Scan for the cell matching the given text and deliver its [X, Y] coordinate at center. 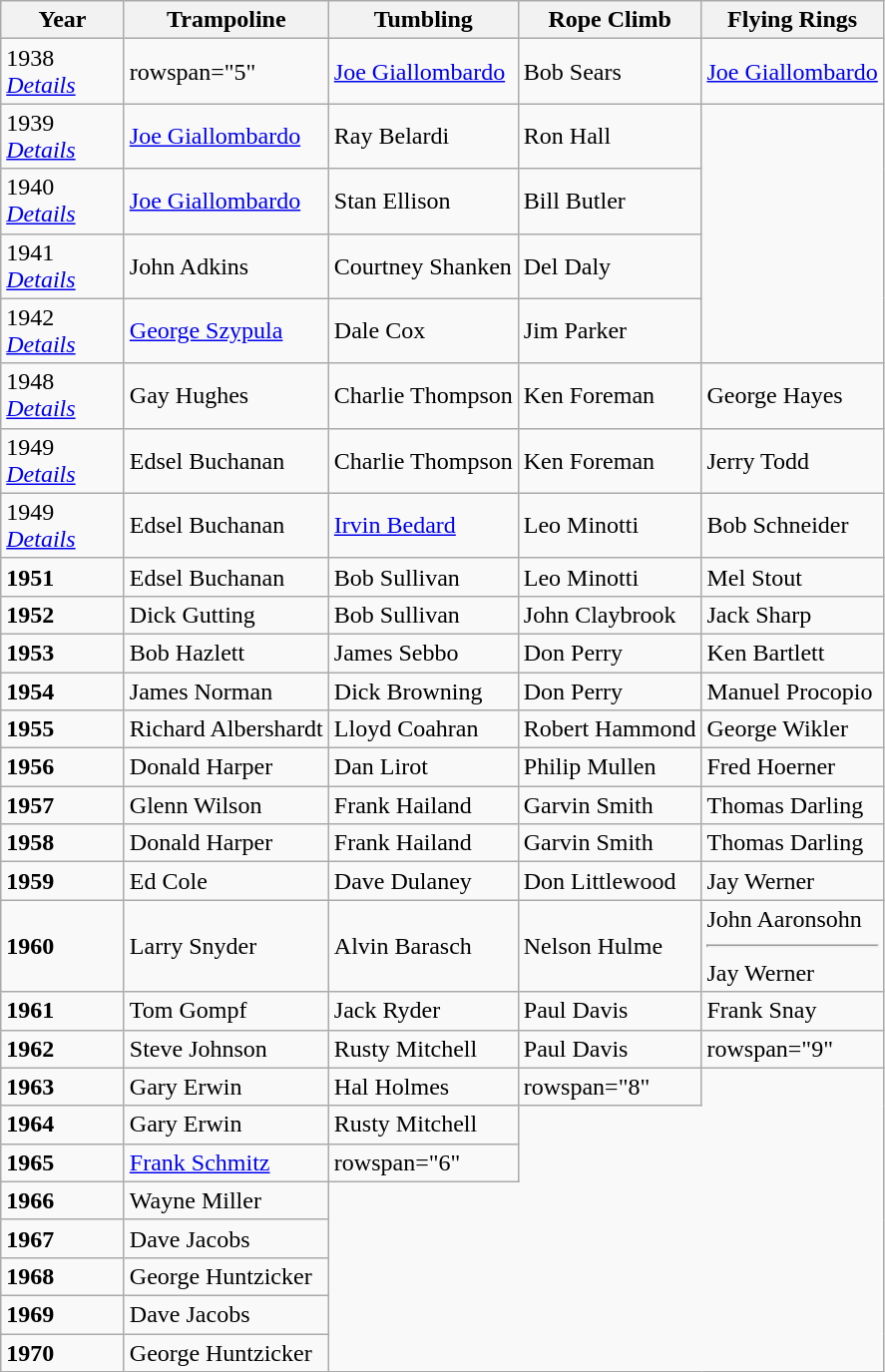
1940Details [63, 202]
rowspan="6" [423, 1162]
Trampoline [225, 20]
1960 [63, 946]
1970 [63, 1352]
Tom Gompf [225, 1011]
John Aaronsohn Jay Werner [792, 946]
James Norman [225, 691]
1964 [63, 1125]
James Sebbo [423, 653]
George Szypula [225, 331]
1957 [63, 805]
Dave Dulaney [423, 881]
Dan Lirot [423, 767]
George Hayes [792, 395]
1954 [63, 691]
Bob Schneider [792, 525]
Nelson Hulme [610, 946]
1953 [63, 653]
Stan Ellison [423, 202]
1938Details [63, 72]
Steve Johnson [225, 1049]
Richard Albershardt [225, 729]
1939Details [63, 136]
John Claybrook [610, 615]
George Wikler [792, 729]
1942Details [63, 331]
Rope Climb [610, 20]
1965 [63, 1162]
Philip Mullen [610, 767]
Mel Stout [792, 577]
Flying Rings [792, 20]
Dick Gutting [225, 615]
Irvin Bedard [423, 525]
Ron Hall [610, 136]
Ed Cole [225, 881]
1967 [63, 1238]
Larry Snyder [225, 946]
Ray Belardi [423, 136]
Jack Sharp [792, 615]
Alvin Barasch [423, 946]
Manuel Procopio [792, 691]
1966 [63, 1200]
1951 [63, 577]
Robert Hammond [610, 729]
Jim Parker [610, 331]
1952 [63, 615]
Frank Snay [792, 1011]
Ken Bartlett [792, 653]
Gay Hughes [225, 395]
Jerry Todd [792, 461]
rowspan="8" [610, 1087]
1956 [63, 767]
Year [63, 20]
Dale Cox [423, 331]
Tumbling [423, 20]
1955 [63, 729]
1968 [63, 1276]
rowspan="5" [225, 72]
Don Littlewood [610, 881]
Courtney Shanken [423, 265]
1958 [63, 843]
John Adkins [225, 265]
Del Daly [610, 265]
1959 [63, 881]
Glenn Wilson [225, 805]
Bob Sears [610, 72]
1963 [63, 1087]
Wayne Miller [225, 1200]
rowspan="9" [792, 1049]
Frank Schmitz [225, 1162]
1969 [63, 1314]
Jay Werner [792, 881]
Hal Holmes [423, 1087]
1941Details [63, 265]
Lloyd Coahran [423, 729]
Bob Hazlett [225, 653]
Dick Browning [423, 691]
1962 [63, 1049]
Jack Ryder [423, 1011]
1961 [63, 1011]
1948Details [63, 395]
Fred Hoerner [792, 767]
Bill Butler [610, 202]
